Identify which cell holds the provided text, then report its (x, y) central coordinate. 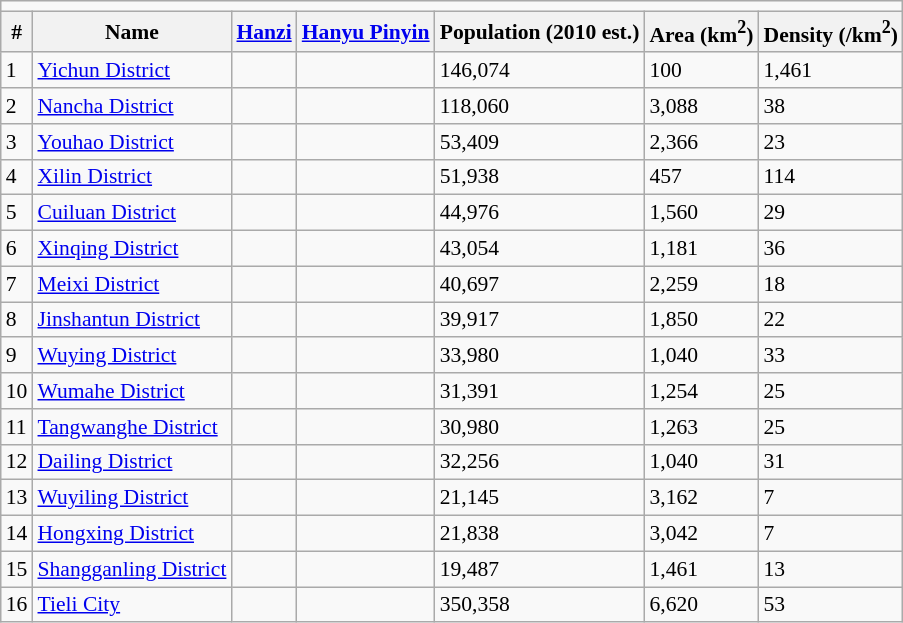
31 (831, 462)
6 (17, 249)
1,850 (701, 320)
1,560 (701, 213)
3,162 (701, 498)
3 (17, 142)
Wuyiling District (132, 498)
1 (17, 71)
Xilin District (132, 177)
11 (17, 427)
14 (17, 534)
15 (17, 569)
43,054 (540, 249)
5 (17, 213)
31,391 (540, 391)
33 (831, 356)
Density (/km2) (831, 32)
100 (701, 71)
# (17, 32)
114 (831, 177)
23 (831, 142)
3,088 (701, 106)
16 (17, 605)
Dailing District (132, 462)
Jinshantun District (132, 320)
6,620 (701, 605)
Hanyu Pinyin (366, 32)
Population (2010 est.) (540, 32)
Meixi District (132, 284)
33,980 (540, 356)
1,181 (701, 249)
1,263 (701, 427)
12 (17, 462)
21,145 (540, 498)
Nancha District (132, 106)
8 (17, 320)
29 (831, 213)
Xinqing District (132, 249)
Hanzi (264, 32)
118,060 (540, 106)
1,254 (701, 391)
Wuying District (132, 356)
32,256 (540, 462)
2 (17, 106)
Shangganling District (132, 569)
2,366 (701, 142)
4 (17, 177)
2,259 (701, 284)
51,938 (540, 177)
53 (831, 605)
Tangwanghe District (132, 427)
Tieli City (132, 605)
457 (701, 177)
Name (132, 32)
Yichun District (132, 71)
39,917 (540, 320)
Area (km2) (701, 32)
53,409 (540, 142)
22 (831, 320)
38 (831, 106)
19,487 (540, 569)
36 (831, 249)
Cuiluan District (132, 213)
9 (17, 356)
10 (17, 391)
Youhao District (132, 142)
Wumahe District (132, 391)
40,697 (540, 284)
3,042 (701, 534)
Hongxing District (132, 534)
44,976 (540, 213)
21,838 (540, 534)
350,358 (540, 605)
18 (831, 284)
30,980 (540, 427)
146,074 (540, 71)
